Capture the cell that displays the provided text and extract its [X, Y] central coordinate. 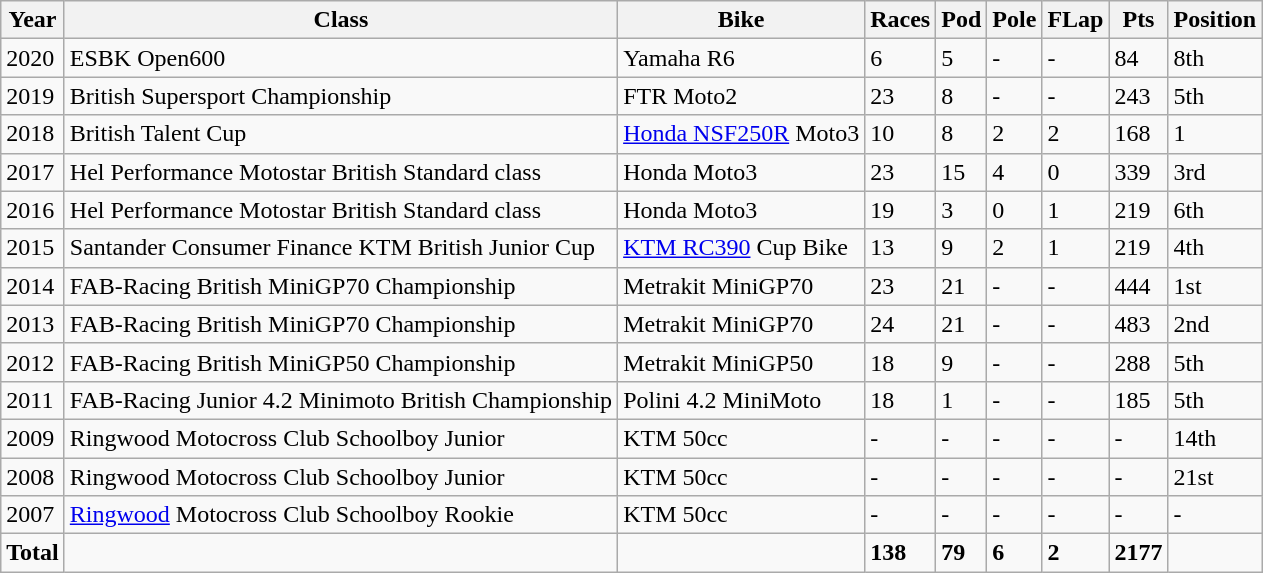
Position [1215, 20]
14th [1215, 438]
483 [1138, 324]
KTM RC390 Cup Bike [742, 248]
79 [962, 553]
138 [900, 553]
2008 [33, 477]
2013 [33, 324]
21st [1215, 477]
Ringwood Motocross Club Schoolboy Rookie [340, 515]
4th [1215, 248]
10 [900, 134]
3 [962, 210]
FTR Moto2 [742, 96]
1st [1215, 286]
2012 [33, 362]
2018 [33, 134]
Races [900, 20]
8th [1215, 58]
2017 [33, 172]
Bike [742, 20]
5 [962, 58]
2177 [1138, 553]
444 [1138, 286]
Polini 4.2 MiniMoto [742, 400]
15 [962, 172]
185 [1138, 400]
FLap [1076, 20]
Pts [1138, 20]
2007 [33, 515]
6th [1215, 210]
FAB-Racing British MiniGP50 Championship [340, 362]
2020 [33, 58]
168 [1138, 134]
2014 [33, 286]
Pole [1014, 20]
2015 [33, 248]
British Supersport Championship [340, 96]
2016 [33, 210]
FAB-Racing Junior 4.2 Minimoto British Championship [340, 400]
4 [1014, 172]
24 [900, 324]
ESBK Open600 [340, 58]
Pod [962, 20]
Honda NSF250R Moto3 [742, 134]
2019 [33, 96]
Year [33, 20]
Class [340, 20]
Santander Consumer Finance KTM British Junior Cup [340, 248]
13 [900, 248]
Total [33, 553]
84 [1138, 58]
3rd [1215, 172]
2009 [33, 438]
19 [900, 210]
339 [1138, 172]
2011 [33, 400]
Metrakit MiniGP50 [742, 362]
288 [1138, 362]
British Talent Cup [340, 134]
243 [1138, 96]
2nd [1215, 324]
Yamaha R6 [742, 58]
